Search for the cell housing the specified text and yield its (X, Y) center coordinate. 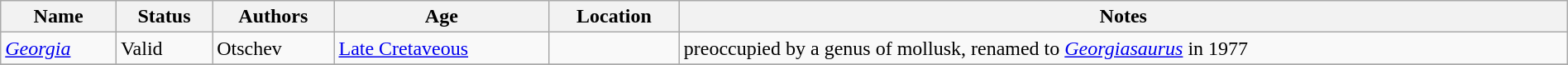
Valid (164, 48)
Georgia (59, 48)
Age (442, 17)
Location (614, 17)
Name (59, 17)
Status (164, 17)
Late Cretaveous (442, 48)
preoccupied by a genus of mollusk, renamed to Georgiasaurus in 1977 (1123, 48)
Otschev (273, 48)
Authors (273, 17)
Notes (1123, 17)
